Determine the [x, y] coordinate at the center of the cell enclosing the given text.  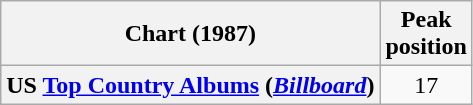
17 [426, 85]
US Top Country Albums (Billboard) [190, 85]
Chart (1987) [190, 34]
Peakposition [426, 34]
